From the cell containing the given text, extract its center point as (X, Y) coordinate. 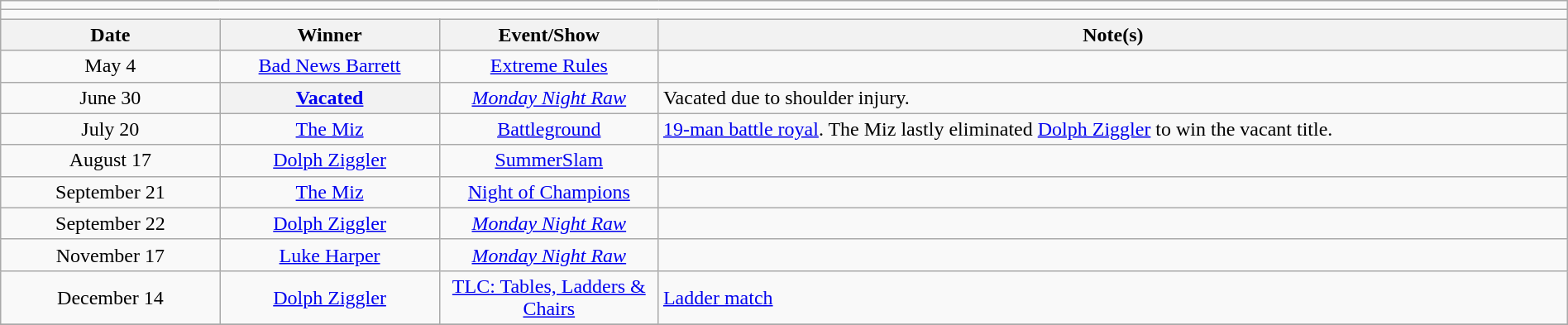
19-man battle royal. The Miz lastly eliminated Dolph Ziggler to win the vacant title. (1113, 129)
Event/Show (549, 35)
November 17 (111, 255)
December 14 (111, 298)
Luke Harper (329, 255)
July 20 (111, 129)
May 4 (111, 66)
Vacated (329, 98)
TLC: Tables, Ladders & Chairs (549, 298)
Date (111, 35)
Night of Champions (549, 192)
September 21 (111, 192)
Bad News Barrett (329, 66)
June 30 (111, 98)
September 22 (111, 223)
SummerSlam (549, 160)
Note(s) (1113, 35)
August 17 (111, 160)
Battleground (549, 129)
Vacated due to shoulder injury. (1113, 98)
Winner (329, 35)
Ladder match (1113, 298)
Extreme Rules (549, 66)
